Return the [x, y] coordinate for the center point of the cell that contains the specified text.  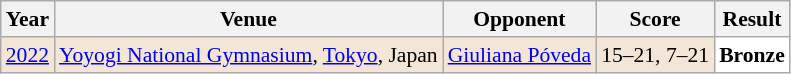
Bronze [752, 55]
Score [655, 19]
Opponent [520, 19]
2022 [28, 55]
Giuliana Póveda [520, 55]
Venue [248, 19]
Yoyogi National Gymnasium, Tokyo, Japan [248, 55]
15–21, 7–21 [655, 55]
Year [28, 19]
Result [752, 19]
